Capture the cell that displays the provided text and extract its [x, y] central coordinate. 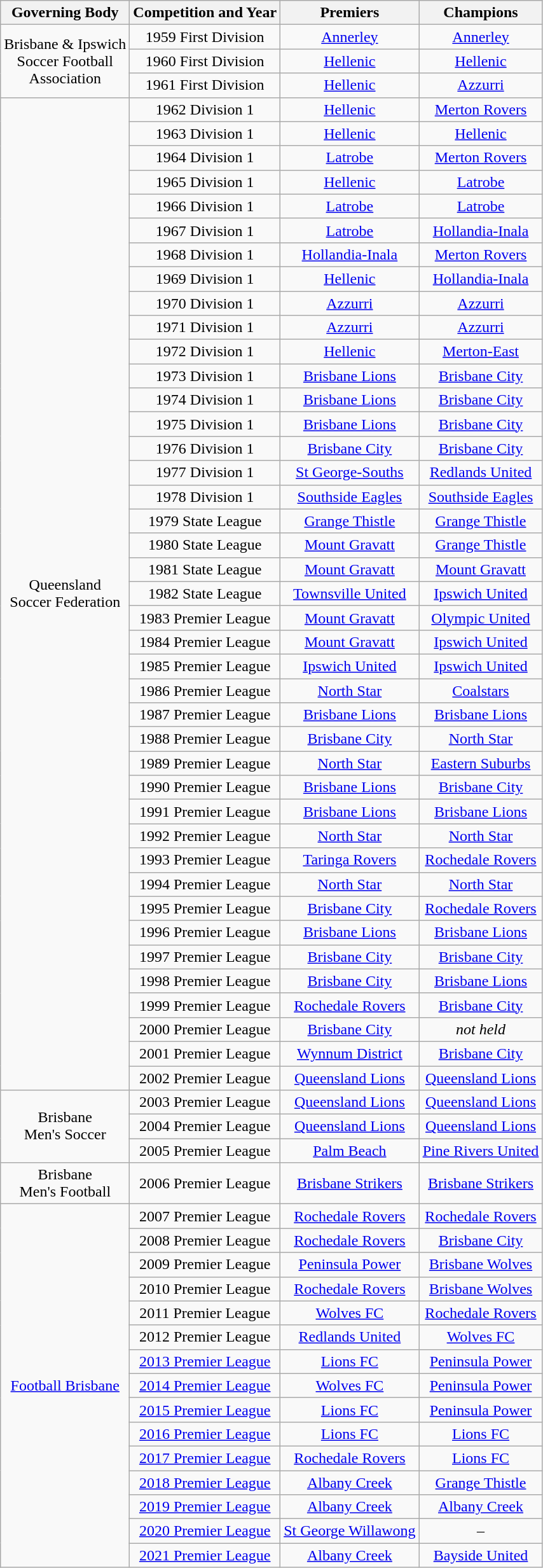
Competition and Year [205, 13]
2018 Premier League [205, 1483]
2007 Premier League [205, 1216]
1965 Division 1 [205, 182]
1973 Division 1 [205, 376]
1963 Division 1 [205, 134]
2004 Premier League [205, 1127]
Coalstars [481, 690]
1988 Premier League [205, 739]
Palm Beach [350, 1151]
1977 Division 1 [205, 473]
1978 Division 1 [205, 497]
Taringa Rovers [350, 860]
1960 First Division [205, 61]
1990 Premier League [205, 787]
Pine Rivers United [481, 1151]
Champions [481, 13]
2005 Premier League [205, 1151]
2012 Premier League [205, 1337]
1989 Premier League [205, 763]
1969 Division 1 [205, 279]
Bayside United [481, 1555]
2017 Premier League [205, 1458]
2021 Premier League [205, 1555]
– [481, 1531]
1982 State League [205, 593]
1995 Premier League [205, 908]
2001 Premier League [205, 1053]
1998 Premier League [205, 981]
1999 Premier League [205, 1005]
2006 Premier League [205, 1183]
BrisbaneMen's Soccer [65, 1127]
Townsville United [350, 593]
2020 Premier League [205, 1531]
2009 Premier League [205, 1265]
1970 Division 1 [205, 303]
1962 Division 1 [205, 109]
1980 State League [205, 545]
BrisbaneMen's Football [65, 1183]
1985 Premier League [205, 666]
St George Willawong [350, 1531]
2015 Premier League [205, 1410]
1993 Premier League [205, 860]
1971 Division 1 [205, 328]
QueenslandSoccer Federation [65, 594]
1992 Premier League [205, 836]
2002 Premier League [205, 1078]
1991 Premier League [205, 812]
1986 Premier League [205, 690]
1987 Premier League [205, 715]
1979 State League [205, 521]
Football Brisbane [65, 1385]
1975 Division 1 [205, 424]
1967 Division 1 [205, 230]
Premiers [350, 13]
1964 Division 1 [205, 158]
1972 Division 1 [205, 352]
1968 Division 1 [205, 254]
2011 Premier League [205, 1313]
2008 Premier League [205, 1240]
2000 Premier League [205, 1029]
1959 First Division [205, 37]
not held [481, 1029]
1981 State League [205, 569]
Wynnum District [350, 1053]
1976 Division 1 [205, 448]
2014 Premier League [205, 1385]
2013 Premier League [205, 1361]
Governing Body [65, 13]
2010 Premier League [205, 1289]
1983 Premier League [205, 618]
1961 First Division [205, 85]
Merton-East [481, 352]
1966 Division 1 [205, 206]
2003 Premier League [205, 1102]
St George-Souths [350, 473]
Olympic United [481, 618]
1994 Premier League [205, 884]
Eastern Suburbs [481, 763]
1996 Premier League [205, 933]
Brisbane & IpswichSoccer FootballAssociation [65, 61]
1974 Division 1 [205, 400]
2016 Premier League [205, 1434]
1997 Premier League [205, 957]
2019 Premier League [205, 1507]
1984 Premier League [205, 642]
